Pinpoint the cell where the given text exists, returning its (x, y) midpoint coordinate. 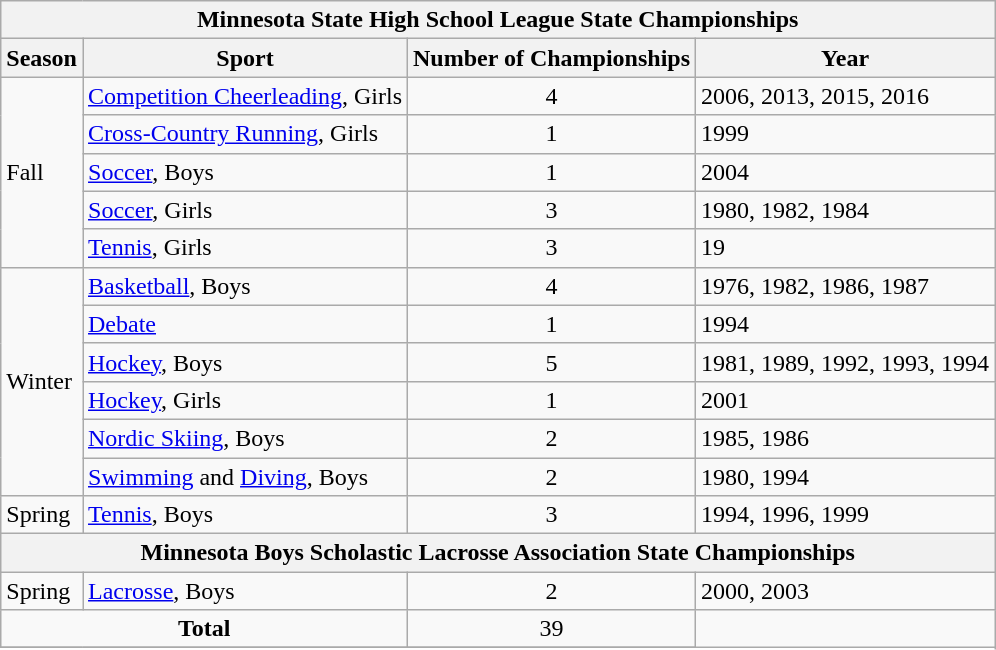
Total (204, 629)
Tennis, Boys (244, 515)
Tennis, Girls (244, 248)
1994, 1996, 1999 (846, 515)
Sport (244, 58)
Nordic Skiing, Boys (244, 438)
1980, 1982, 1984 (846, 210)
Lacrosse, Boys (244, 591)
Fall (42, 172)
2006, 2013, 2015, 2016 (846, 96)
5 (552, 362)
Soccer, Boys (244, 172)
Cross-Country Running, Girls (244, 134)
Season (42, 58)
2004 (846, 172)
Basketball, Boys (244, 286)
1981, 1989, 1992, 1993, 1994 (846, 362)
2000, 2003 (846, 591)
39 (552, 629)
Competition Cheerleading, Girls (244, 96)
Number of Championships (552, 58)
2001 (846, 400)
Minnesota State High School League State Championships (498, 20)
Hockey, Girls (244, 400)
Hockey, Boys (244, 362)
Minnesota Boys Scholastic Lacrosse Association State Championships (498, 553)
Year (846, 58)
Swimming and Diving, Boys (244, 477)
1994 (846, 324)
1999 (846, 134)
1976, 1982, 1986, 1987 (846, 286)
Debate (244, 324)
1980, 1994 (846, 477)
Winter (42, 381)
19 (846, 248)
Soccer, Girls (244, 210)
1985, 1986 (846, 438)
